Capture the cell that displays the provided text and extract its (x, y) central coordinate. 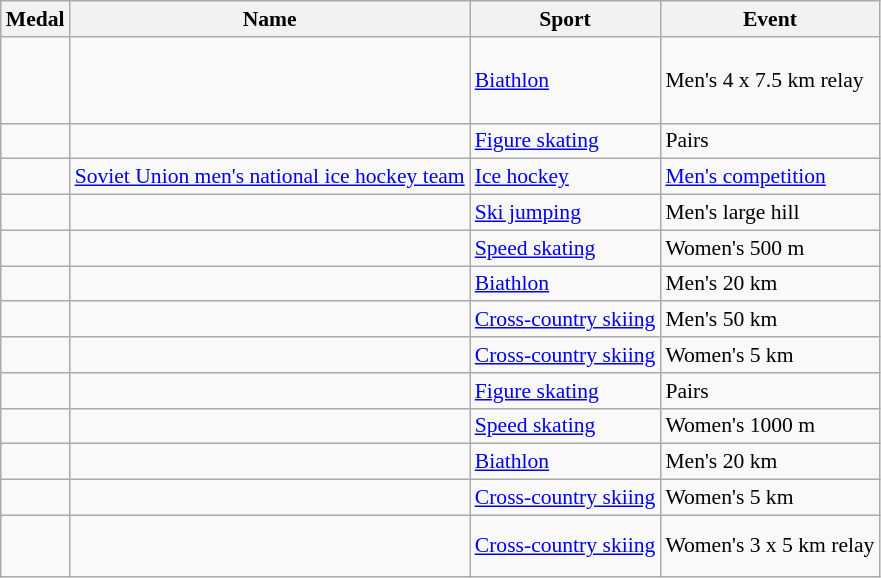
Event (770, 19)
Name (270, 19)
Women's 3 x 5 km relay (770, 546)
Ski jumping (566, 213)
Medal (36, 19)
Sport (566, 19)
Women's 500 m (770, 248)
Women's 1000 m (770, 426)
Men's 4 x 7.5 km relay (770, 80)
Men's large hill (770, 213)
Men's competition (770, 177)
Ice hockey (566, 177)
Soviet Union men's national ice hockey team (270, 177)
Men's 50 km (770, 320)
